Extract the [X, Y] coordinate from the center of the cell holding the provided text.  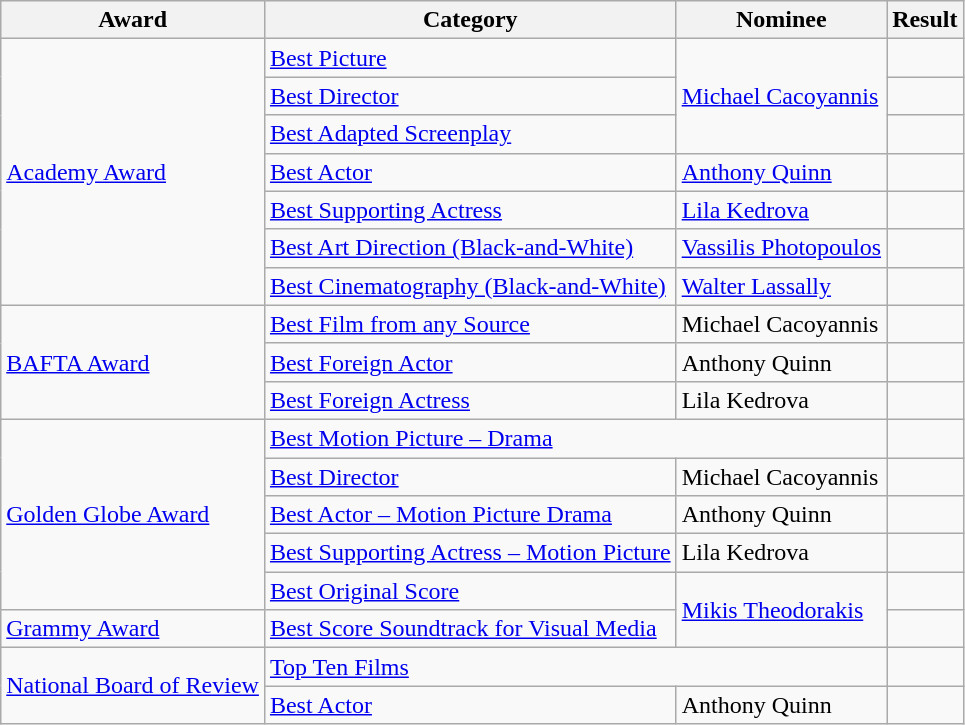
Best Supporting Actress – Motion Picture [470, 553]
Best Cinematography (Black-and-White) [470, 286]
Best Foreign Actor [470, 362]
Top Ten Films [575, 667]
Best Score Soundtrack for Visual Media [470, 629]
Award [133, 20]
Best Picture [470, 58]
Best Film from any Source [470, 324]
Result [925, 20]
Category [470, 20]
Golden Globe Award [133, 514]
Mikis Theodorakis [781, 610]
Vassilis Photopoulos [781, 248]
Nominee [781, 20]
Grammy Award [133, 629]
Best Foreign Actress [470, 400]
Best Supporting Actress [470, 210]
Best Adapted Screenplay [470, 134]
National Board of Review [133, 686]
BAFTA Award [133, 362]
Walter Lassally [781, 286]
Best Actor – Motion Picture Drama [470, 515]
Best Original Score [470, 591]
Academy Award [133, 172]
Best Motion Picture – Drama [575, 438]
Best Art Direction (Black-and-White) [470, 248]
